For the text-containing cell, return its midpoint in (X, Y) coordinate format. 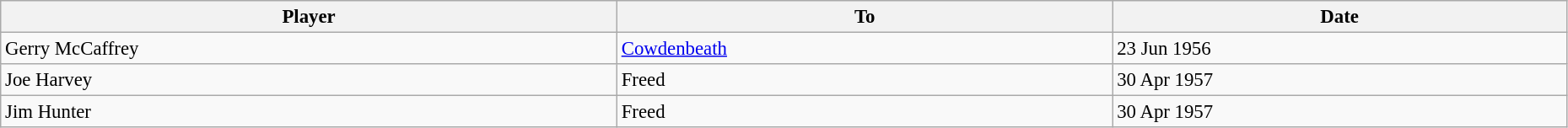
Cowdenbeath (865, 49)
Gerry McCaffrey (309, 49)
To (865, 17)
Date (1339, 17)
Jim Hunter (309, 112)
Player (309, 17)
23 Jun 1956 (1339, 49)
Joe Harvey (309, 80)
